Provide the (x, y) coordinate of the cell's center where the given text is located.  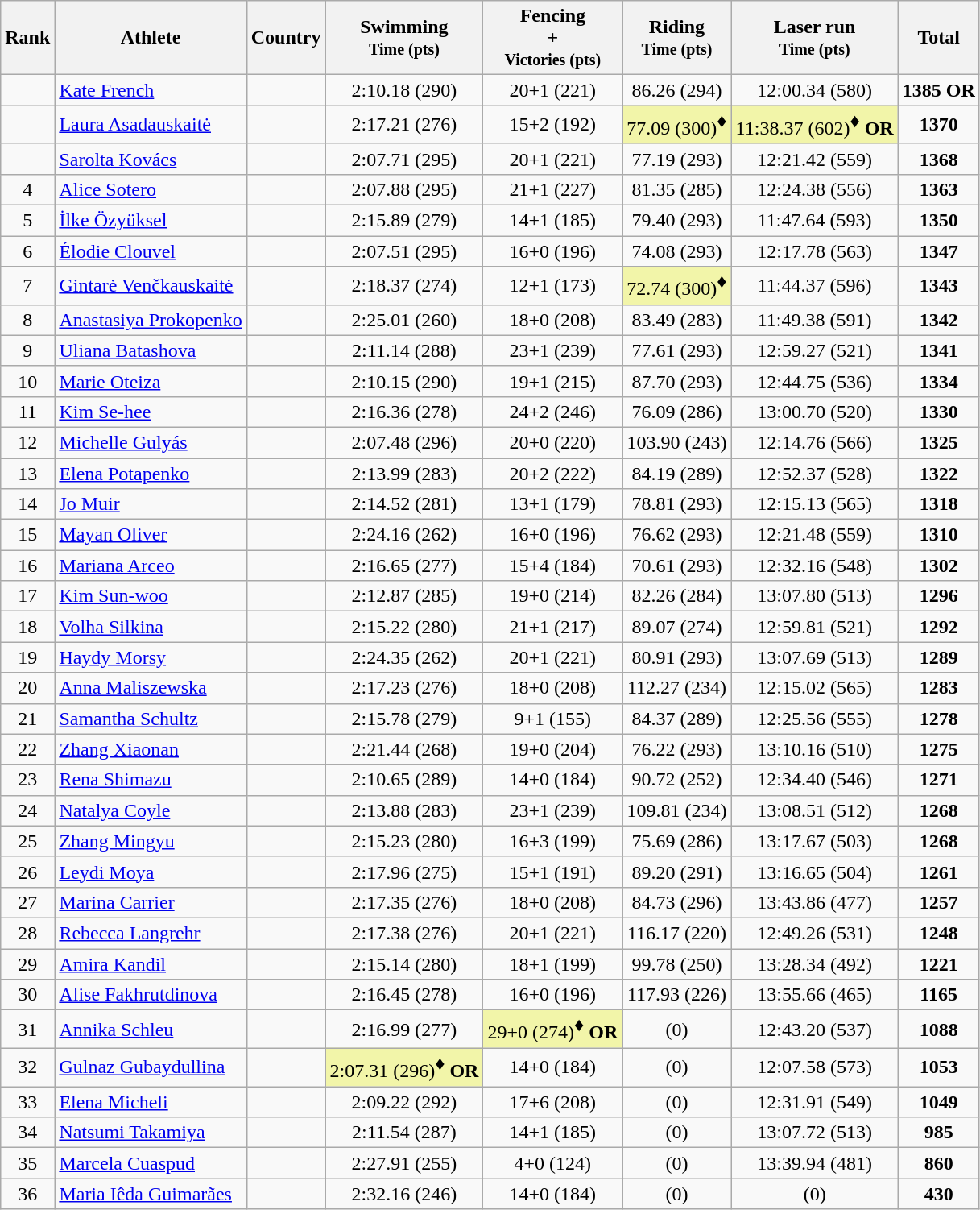
1343 (939, 286)
12:59.81 (521) (815, 627)
1334 (939, 381)
12:24.38 (556) (815, 189)
Samantha Schultz (151, 719)
116.17 (220) (676, 933)
2:25.01 (260) (404, 320)
RidingTime (pts) (676, 38)
24 (27, 810)
2:32.16 (246) (404, 1194)
9 (27, 350)
İlke Özyüksel (151, 221)
2:16.99 (277) (404, 1030)
16 (27, 566)
1248 (939, 933)
1302 (939, 566)
77.61 (293) (676, 350)
2:10.18 (290) (404, 90)
1368 (939, 159)
103.90 (243) (676, 442)
2:16.65 (277) (404, 566)
12:43.20 (537) (815, 1030)
2:13.88 (283) (404, 810)
Jo Muir (151, 504)
86.26 (294) (676, 90)
26 (27, 872)
12:07.58 (573) (815, 1067)
1296 (939, 596)
11:47.64 (593) (815, 221)
1275 (939, 749)
2:14.52 (281) (404, 504)
74.08 (293) (676, 251)
79.40 (293) (676, 221)
12:15.13 (565) (815, 504)
8 (27, 320)
12:52.37 (528) (815, 474)
Total (939, 38)
1053 (939, 1067)
13:43.86 (477) (815, 902)
Marie Oteiza (151, 381)
11 (27, 412)
84.73 (296) (676, 902)
18+1 (199) (552, 964)
Kim Se-hee (151, 412)
2:24.35 (262) (404, 657)
Gulnaz Gubaydullina (151, 1067)
12:17.78 (563) (815, 251)
Annika Schleu (151, 1030)
20+0 (220) (552, 442)
2:07.71 (295) (404, 159)
Marina Carrier (151, 902)
Athlete (151, 38)
2:07.48 (296) (404, 442)
2:09.22 (292) (404, 1102)
1289 (939, 657)
31 (27, 1030)
Alice Sotero (151, 189)
2:17.21 (276) (404, 125)
1385 OR (939, 90)
13:28.34 (492) (815, 964)
12:21.48 (559) (815, 535)
1292 (939, 627)
75.69 (286) (676, 841)
2:16.45 (278) (404, 995)
Gintarė Venčkauskaitė (151, 286)
33 (27, 1102)
Rena Shimazu (151, 780)
12:25.56 (555) (815, 719)
2:07.51 (295) (404, 251)
72.74 (300)♦ (676, 286)
12:49.26 (531) (815, 933)
2:21.44 (268) (404, 749)
12:32.16 (548) (815, 566)
24+2 (246) (552, 412)
2:18.37 (274) (404, 286)
19+0 (214) (552, 596)
10 (27, 381)
13:10.16 (510) (815, 749)
1350 (939, 221)
Natsumi Takamiya (151, 1133)
7 (27, 286)
430 (939, 1194)
15+1 (191) (552, 872)
80.91 (293) (676, 657)
34 (27, 1133)
35 (27, 1163)
11:44.37 (596) (815, 286)
83.49 (283) (676, 320)
9+1 (155) (552, 719)
Leydi Moya (151, 872)
1165 (939, 995)
4 (27, 189)
12:14.76 (566) (815, 442)
2:15.89 (279) (404, 221)
76.62 (293) (676, 535)
1221 (939, 964)
1278 (939, 719)
15+2 (192) (552, 125)
Mariana Arceo (151, 566)
2:17.38 (276) (404, 933)
13+1 (179) (552, 504)
2:16.36 (278) (404, 412)
19+1 (215) (552, 381)
2:15.78 (279) (404, 719)
12:21.42 (559) (815, 159)
2:24.16 (262) (404, 535)
Rebecca Langrehr (151, 933)
Mayan Oliver (151, 535)
2:15.14 (280) (404, 964)
13 (27, 474)
17+6 (208) (552, 1102)
27 (27, 902)
109.81 (234) (676, 810)
6 (27, 251)
Fencing+Victories (pts) (552, 38)
Zhang Xiaonan (151, 749)
1261 (939, 872)
13:16.65 (504) (815, 872)
25 (27, 841)
76.22 (293) (676, 749)
81.35 (285) (676, 189)
13:00.70 (520) (815, 412)
19+0 (204) (552, 749)
985 (939, 1133)
84.19 (289) (676, 474)
Élodie Clouvel (151, 251)
Laser runTime (pts) (815, 38)
Kim Sun-woo (151, 596)
Zhang Mingyu (151, 841)
Elena Potapenko (151, 474)
20+2 (222) (552, 474)
13:07.72 (513) (815, 1133)
1318 (939, 504)
2:17.35 (276) (404, 902)
20 (27, 688)
1257 (939, 902)
36 (27, 1194)
2:27.91 (255) (404, 1163)
84.37 (289) (676, 719)
12:44.75 (536) (815, 381)
Kate French (151, 90)
1088 (939, 1030)
76.09 (286) (676, 412)
2:15.22 (280) (404, 627)
Country (286, 38)
99.78 (250) (676, 964)
SwimmingTime (pts) (404, 38)
Volha Silkina (151, 627)
30 (27, 995)
87.70 (293) (676, 381)
19 (27, 657)
2:10.65 (289) (404, 780)
29+0 (274)♦ OR (552, 1030)
16+3 (199) (552, 841)
14 (27, 504)
21+1 (227) (552, 189)
2:15.23 (280) (404, 841)
32 (27, 1067)
1283 (939, 688)
1049 (939, 1102)
860 (939, 1163)
2:10.15 (290) (404, 381)
Uliana Batashova (151, 350)
70.61 (293) (676, 566)
77.19 (293) (676, 159)
77.09 (300)♦ (676, 125)
2:07.88 (295) (404, 189)
Alise Fakhrutdinova (151, 995)
2:13.99 (283) (404, 474)
13:55.66 (465) (815, 995)
78.81 (293) (676, 504)
15+4 (184) (552, 566)
89.20 (291) (676, 872)
12 (27, 442)
112.27 (234) (676, 688)
1363 (939, 189)
12:59.27 (521) (815, 350)
1342 (939, 320)
1341 (939, 350)
13:07.69 (513) (815, 657)
13:17.67 (503) (815, 841)
5 (27, 221)
Amira Kandil (151, 964)
12:00.34 (580) (815, 90)
Haydy Morsy (151, 657)
2:11.14 (288) (404, 350)
2:11.54 (287) (404, 1133)
12:31.91 (549) (815, 1102)
12:15.02 (565) (815, 688)
12:34.40 (546) (815, 780)
21 (27, 719)
13:07.80 (513) (815, 596)
Sarolta Kovács (151, 159)
Marcela Cuaspud (151, 1163)
117.93 (226) (676, 995)
11:38.37 (602)♦ OR (815, 125)
4+0 (124) (552, 1163)
Natalya Coyle (151, 810)
2:17.23 (276) (404, 688)
13:08.51 (512) (815, 810)
Rank (27, 38)
1271 (939, 780)
18 (27, 627)
82.26 (284) (676, 596)
2:12.87 (285) (404, 596)
29 (27, 964)
89.07 (274) (676, 627)
13:39.94 (481) (815, 1163)
1330 (939, 412)
90.72 (252) (676, 780)
15 (27, 535)
22 (27, 749)
Laura Asadauskaitė (151, 125)
17 (27, 596)
Maria Iêda Guimarães (151, 1194)
28 (27, 933)
21+1 (217) (552, 627)
2:17.96 (275) (404, 872)
2:07.31 (296)♦ OR (404, 1067)
Elena Micheli (151, 1102)
1370 (939, 125)
Michelle Gulyás (151, 442)
1325 (939, 442)
11:49.38 (591) (815, 320)
1322 (939, 474)
23 (27, 780)
Anna Maliszewska (151, 688)
Anastasiya Prokopenko (151, 320)
1347 (939, 251)
12+1 (173) (552, 286)
1310 (939, 535)
